For the text-containing cell, return its midpoint in [x, y] coordinate format. 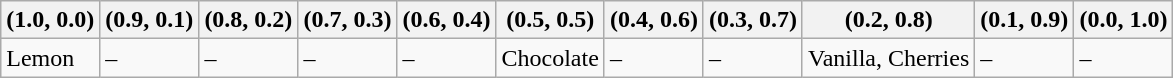
Vanilla, Cherries [888, 58]
(0.9, 0.1) [150, 20]
(0.4, 0.6) [654, 20]
(0.2, 0.8) [888, 20]
(0.0, 1.0) [1124, 20]
(0.7, 0.3) [348, 20]
(0.8, 0.2) [248, 20]
(0.1, 0.9) [1024, 20]
(0.5, 0.5) [550, 20]
(1.0, 0.0) [50, 20]
Lemon [50, 58]
(0.6, 0.4) [446, 20]
Chocolate [550, 58]
(0.3, 0.7) [752, 20]
